Locate the cell with the specified text and output its [x, y] center coordinate. 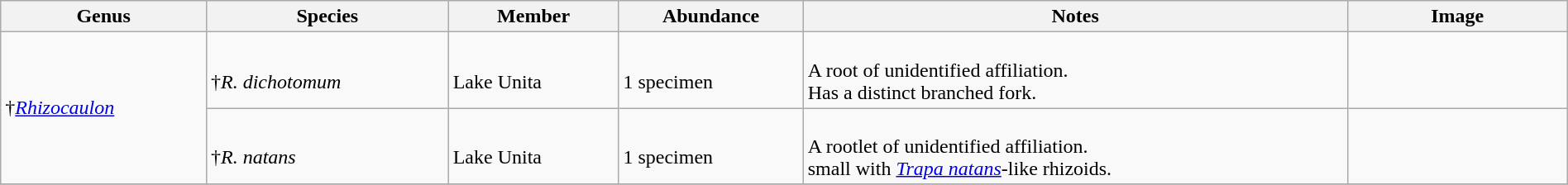
†R. dichotomum [327, 70]
Genus [104, 17]
Member [533, 17]
Notes [1075, 17]
†Rhizocaulon [104, 108]
A root of unidentified affiliation.Has a distinct branched fork. [1075, 70]
Image [1457, 17]
Species [327, 17]
A rootlet of unidentified affiliation. small with Trapa natans-like rhizoids. [1075, 146]
†R. natans [327, 146]
Abundance [711, 17]
